Output the (x, y) coordinate of the center of the cell containing the given text.  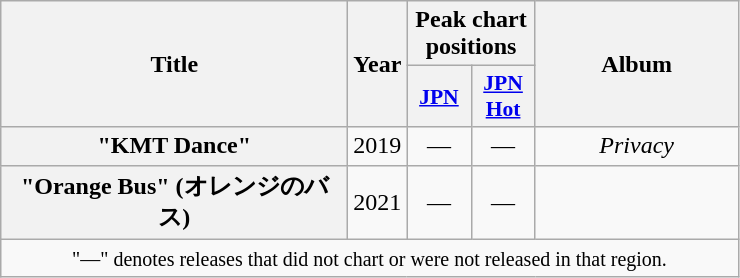
Year (378, 64)
"KMT Dance" (174, 146)
JPN Hot (503, 96)
"Orange Bus" (オレンジのバス) (174, 202)
Album (636, 64)
Privacy (636, 146)
JPN (439, 96)
Peak chart positions (471, 34)
Title (174, 64)
2021 (378, 202)
2019 (378, 146)
"—" denotes releases that did not chart or were not released in that region. (370, 258)
